Search for the cell housing the specified text and yield its [X, Y] center coordinate. 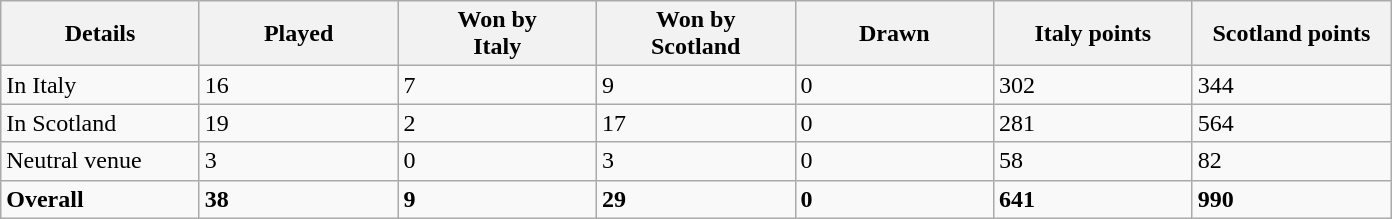
16 [298, 85]
Won byItaly [498, 34]
641 [1094, 199]
2 [498, 123]
82 [1292, 161]
In Italy [100, 85]
344 [1292, 85]
19 [298, 123]
Drawn [894, 34]
Scotland points [1292, 34]
29 [696, 199]
In Scotland [100, 123]
Neutral venue [100, 161]
Italy points [1094, 34]
Details [100, 34]
7 [498, 85]
58 [1094, 161]
990 [1292, 199]
564 [1292, 123]
281 [1094, 123]
17 [696, 123]
Overall [100, 199]
Played [298, 34]
302 [1094, 85]
38 [298, 199]
Won byScotland [696, 34]
